Capture the cell that displays the provided text and extract its (X, Y) central coordinate. 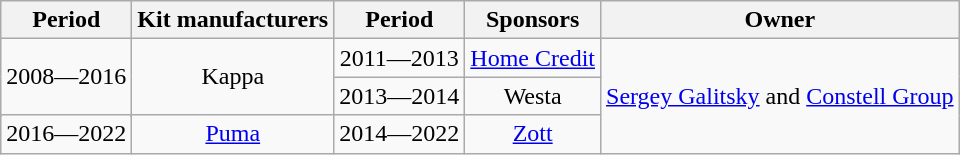
2016—2022 (66, 134)
2013—2014 (400, 96)
Sponsors (533, 20)
Kappa (233, 77)
Kit manufacturers (233, 20)
Sergey Galitsky and Constell Group (780, 96)
Owner (780, 20)
Home Credit (533, 58)
Puma (233, 134)
2014—2022 (400, 134)
Zott (533, 134)
Westa (533, 96)
2008—2016 (66, 77)
2011—2013 (400, 58)
